Scan for the cell matching the given text and deliver its [x, y] coordinate at center. 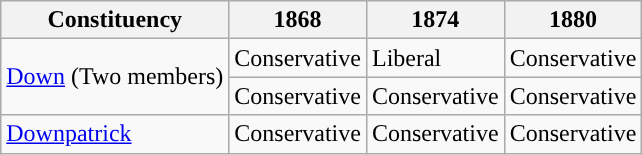
Constituency [115, 20]
1868 [298, 20]
1874 [435, 20]
Downpatrick [115, 134]
1880 [573, 20]
Liberal [435, 58]
Down (Two members) [115, 77]
